Capture the cell that displays the provided text and extract its (X, Y) central coordinate. 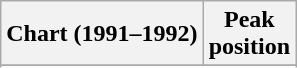
Chart (1991–1992) (102, 34)
Peakposition (249, 34)
